Locate the cell with the specified text and output its (X, Y) center coordinate. 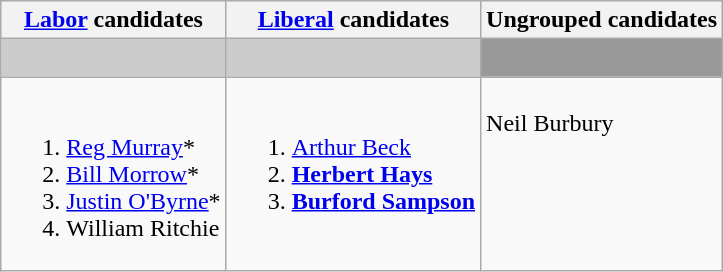
Neil Burbury (602, 174)
Reg Murray*Bill Morrow*Justin O'Byrne*William Ritchie (114, 174)
Arthur BeckHerbert HaysBurford Sampson (353, 174)
Labor candidates (114, 20)
Liberal candidates (353, 20)
Ungrouped candidates (602, 20)
